Search for the cell housing the specified text and yield its (x, y) center coordinate. 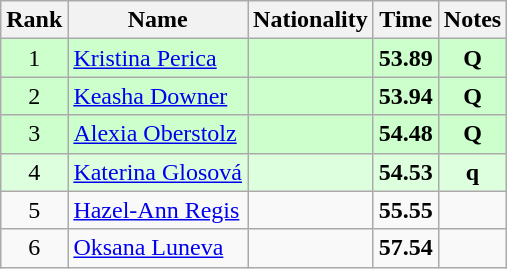
Hazel-Ann Regis (158, 210)
Alexia Oberstolz (158, 134)
57.54 (406, 248)
54.53 (406, 172)
5 (34, 210)
Keasha Downer (158, 96)
3 (34, 134)
Nationality (311, 20)
6 (34, 248)
q (472, 172)
Name (158, 20)
53.94 (406, 96)
54.48 (406, 134)
Time (406, 20)
4 (34, 172)
55.55 (406, 210)
53.89 (406, 58)
2 (34, 96)
Kristina Perica (158, 58)
Rank (34, 20)
Katerina Glosová (158, 172)
Notes (472, 20)
1 (34, 58)
Oksana Luneva (158, 248)
